Scan for the cell matching the given text and deliver its (x, y) coordinate at center. 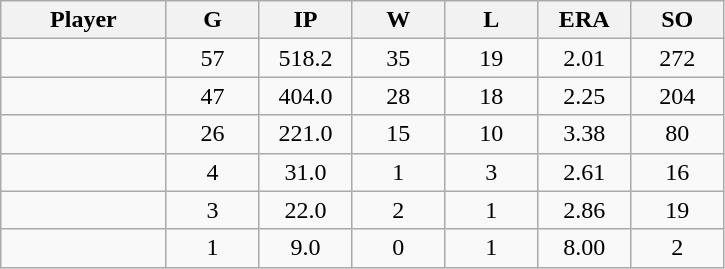
2.01 (584, 58)
16 (678, 172)
31.0 (306, 172)
W (398, 20)
IP (306, 20)
ERA (584, 20)
57 (212, 58)
47 (212, 96)
272 (678, 58)
Player (84, 20)
L (492, 20)
204 (678, 96)
22.0 (306, 210)
404.0 (306, 96)
8.00 (584, 248)
518.2 (306, 58)
15 (398, 134)
3.38 (584, 134)
2.25 (584, 96)
80 (678, 134)
9.0 (306, 248)
18 (492, 96)
221.0 (306, 134)
2.61 (584, 172)
2.86 (584, 210)
4 (212, 172)
26 (212, 134)
SO (678, 20)
35 (398, 58)
G (212, 20)
28 (398, 96)
10 (492, 134)
0 (398, 248)
